Pinpoint the cell where the given text exists, returning its [x, y] midpoint coordinate. 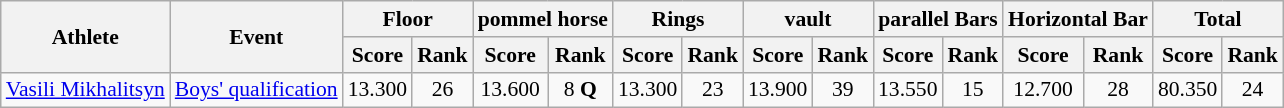
Event [256, 36]
13.600 [510, 90]
Rings [678, 19]
15 [972, 90]
vault [808, 19]
Boys' qualification [256, 90]
24 [1252, 90]
Total [1218, 19]
Athlete [86, 36]
28 [1118, 90]
8 Q [580, 90]
12.700 [1043, 90]
13.900 [778, 90]
26 [442, 90]
Horizontal Bar [1078, 19]
13.550 [908, 90]
23 [712, 90]
pommel horse [543, 19]
39 [842, 90]
Floor [408, 19]
parallel Bars [938, 19]
Vasili Mikhalitsyn [86, 90]
80.350 [1188, 90]
